Output the [X, Y] coordinate of the center of the cell containing the given text.  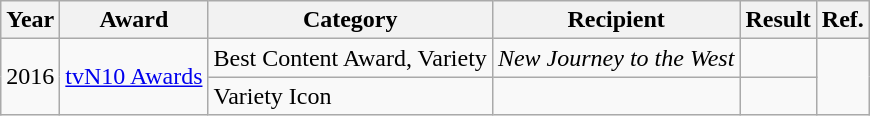
Category [350, 20]
Recipient [616, 20]
2016 [30, 77]
Result [778, 20]
Award [134, 20]
tvN10 Awards [134, 77]
Ref. [842, 20]
Year [30, 20]
Best Content Award, Variety [350, 58]
New Journey to the West [616, 58]
Variety Icon [350, 96]
